Find where the given text appears and provide that cell's center as (x, y) coordinate. 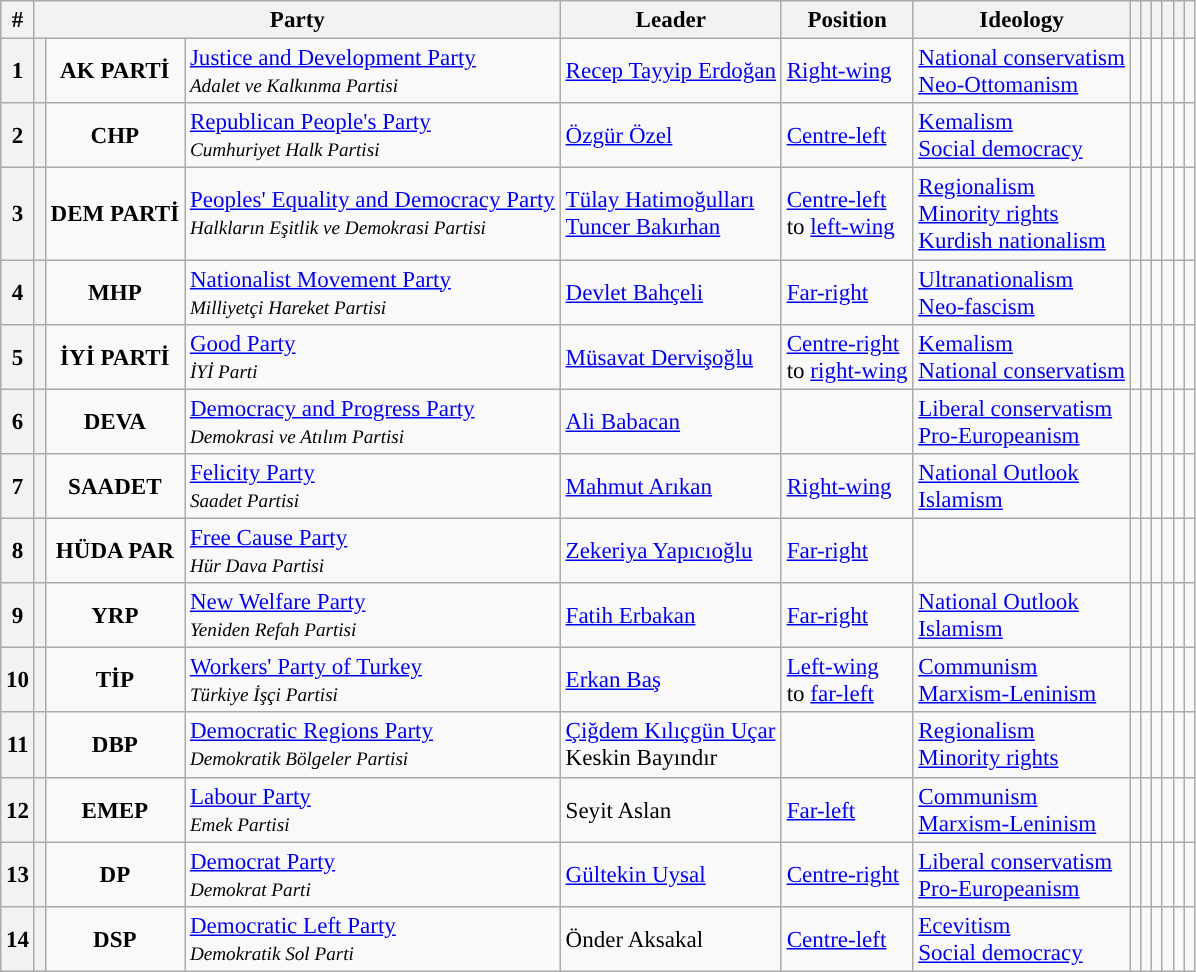
Workers' Party of TurkeyTürkiye İşçi Partisi (373, 680)
12 (18, 810)
New Welfare PartyYeniden Refah Partisi (373, 616)
YRP (114, 616)
Peoples' Equality and Democracy PartyHalkların Eşitlik ve Demokrasi Partisi (373, 214)
Felicity PartySaadet Partisi (373, 486)
Left-wingto far-left (847, 680)
9 (18, 616)
Democratic Left PartyDemokratik Sol Parti (373, 940)
Devlet Bahçeli (670, 292)
2 (18, 136)
National conservatismNeo-Ottomanism (1022, 72)
UltranationalismNeo-fascism (1022, 292)
Centre-right (847, 874)
Müsavat Dervişoğlu (670, 358)
AK PARTİ (114, 72)
8 (18, 552)
7 (18, 486)
Democrat PartyDemokrat Parti (373, 874)
Ali Babacan (670, 422)
Position (847, 20)
Çiğdem Kılıçgün UçarKeskin Bayındır (670, 746)
DP (114, 874)
Zekeriya Yapıcıoğlu (670, 552)
Leader (670, 20)
İYİ PARTİ (114, 358)
Ideology (1022, 20)
Republican People's PartyCumhuriyet Halk Partisi (373, 136)
5 (18, 358)
Far-left (847, 810)
4 (18, 292)
Centre-rightto right-wing (847, 358)
EMEP (114, 810)
Party (297, 20)
Justice and Development PartyAdalet ve Kalkınma Partisi (373, 72)
MHP (114, 292)
Democracy and Progress PartyDemokrasi ve Atılım Partisi (373, 422)
Free Cause PartyHür Dava Partisi (373, 552)
Recep Tayyip Erdoğan (670, 72)
KemalismSocial democracy (1022, 136)
DEVA (114, 422)
Labour PartyEmek Partisi (373, 810)
DEM PARTİ (114, 214)
Önder Aksakal (670, 940)
HÜDA PAR (114, 552)
Tülay HatimoğullarıTuncer Bakırhan (670, 214)
3 (18, 214)
10 (18, 680)
11 (18, 746)
SAADET (114, 486)
Fatih Erbakan (670, 616)
14 (18, 940)
DBP (114, 746)
Seyit Aslan (670, 810)
RegionalismMinority rightsKurdish nationalism (1022, 214)
1 (18, 72)
Mahmut Arıkan (670, 486)
Centre-leftto left-wing (847, 214)
Democratic Regions PartyDemokratik Bölgeler Partisi (373, 746)
EcevitismSocial democracy (1022, 940)
KemalismNational conservatism (1022, 358)
# (18, 20)
Good PartyİYİ Parti (373, 358)
Özgür Özel (670, 136)
Gültekin Uysal (670, 874)
Erkan Baş (670, 680)
TİP (114, 680)
6 (18, 422)
DSP (114, 940)
CHP (114, 136)
Nationalist Movement PartyMilliyetçi Hareket Partisi (373, 292)
RegionalismMinority rights (1022, 746)
13 (18, 874)
